For the text-containing cell, return its midpoint in (X, Y) coordinate format. 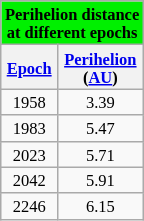
Perihelion distanceat different epochs (72, 23)
1958 (30, 102)
3.39 (100, 102)
Perihelion(AU) (100, 67)
2246 (30, 206)
2042 (30, 180)
5.91 (100, 180)
1983 (30, 128)
5.71 (100, 154)
5.47 (100, 128)
Epoch (30, 67)
6.15 (100, 206)
2023 (30, 154)
